Locate the cell with the specified text and output its [x, y] center coordinate. 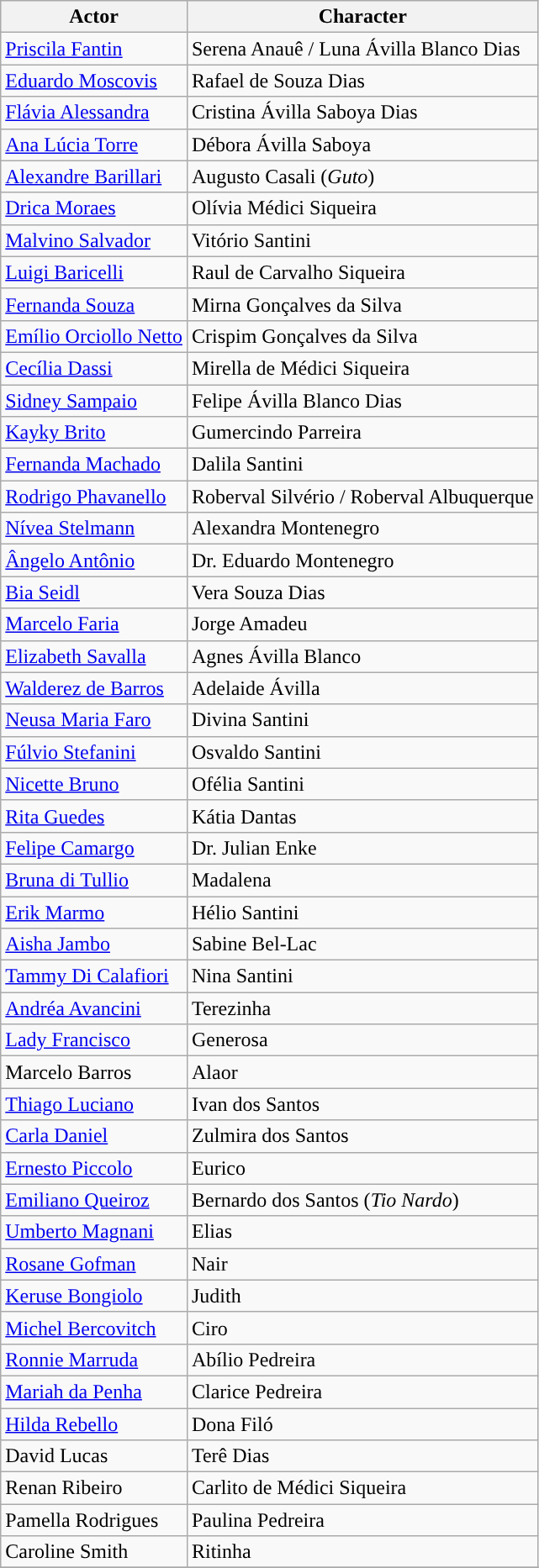
Ronnie Marruda [94, 1360]
Alexandre Barillari [94, 176]
Neusa Maria Faro [94, 720]
Vera Souza Dias [362, 592]
Pamella Rodrigues [94, 1520]
Eurico [362, 1168]
Thiago Luciano [94, 1104]
Nina Santini [362, 976]
Madalena [362, 880]
Gumercindo Parreira [362, 433]
Marcelo Faria [94, 624]
Hilda Rebello [94, 1424]
Sidney Sampaio [94, 401]
Elizabeth Savalla [94, 656]
Jorge Amadeu [362, 624]
Aisha Jambo [94, 944]
Adelaide Ávilla [362, 688]
Emiliano Queiroz [94, 1200]
Kátia Dantas [362, 816]
Felipe Ávilla Blanco Dias [362, 401]
Ângelo Antônio [94, 560]
Clarice Pedreira [362, 1392]
Character [362, 17]
Tammy Di Calafiori [94, 976]
Renan Ribeiro [94, 1488]
Eduardo Moscovis [94, 81]
Fernanda Souza [94, 304]
Crispim Gonçalves da Silva [362, 336]
Rafael de Souza Dias [362, 81]
Umberto Magnani [94, 1232]
Rodrigo Phavanello [94, 497]
Zulmira dos Santos [362, 1136]
Judith [362, 1296]
Cecília Dassi [94, 368]
Bruna di Tullio [94, 880]
Roberval Silvério / Roberval Albuquerque [362, 497]
Generosa [362, 1040]
Augusto Casali (Guto) [362, 176]
Vitório Santini [362, 240]
Hélio Santini [362, 912]
Nair [362, 1264]
Carla Daniel [94, 1136]
Ofélia Santini [362, 784]
Terezinha [362, 1008]
Priscila Fantin [94, 49]
Ciro [362, 1328]
Rita Guedes [94, 816]
Lady Francisco [94, 1040]
Carlito de Médici Siqueira [362, 1488]
Andréa Avancini [94, 1008]
Osvaldo Santini [362, 752]
Erik Marmo [94, 912]
Débora Ávilla Saboya [362, 145]
Mariah da Penha [94, 1392]
Dalila Santini [362, 465]
Ana Lúcia Torre [94, 145]
Nicette Bruno [94, 784]
Rosane Gofman [94, 1264]
Flávia Alessandra [94, 113]
Alaor [362, 1072]
Ivan dos Santos [362, 1104]
Mirna Gonçalves da Silva [362, 304]
Ernesto Piccolo [94, 1168]
Nívea Stelmann [94, 529]
Dr. Eduardo Montenegro [362, 560]
Walderez de Barros [94, 688]
Cristina Ávilla Saboya Dias [362, 113]
Marcelo Barros [94, 1072]
Bia Seidl [94, 592]
Alexandra Montenegro [362, 529]
Raul de Carvalho Siqueira [362, 272]
Bernardo dos Santos (Tio Nardo) [362, 1200]
David Lucas [94, 1456]
Caroline Smith [94, 1552]
Olívia Médici Siqueira [362, 208]
Mirella de Médici Siqueira [362, 368]
Actor [94, 17]
Emílio Orciollo Netto [94, 336]
Divina Santini [362, 720]
Sabine Bel-Lac [362, 944]
Keruse Bongiolo [94, 1296]
Dr. Julian Enke [362, 848]
Fúlvio Stefanini [94, 752]
Serena Anauê / Luna Ávilla Blanco Dias [362, 49]
Abílio Pedreira [362, 1360]
Malvino Salvador [94, 240]
Paulina Pedreira [362, 1520]
Elias [362, 1232]
Ritinha [362, 1552]
Felipe Camargo [94, 848]
Terê Dias [362, 1456]
Agnes Ávilla Blanco [362, 656]
Fernanda Machado [94, 465]
Drica Moraes [94, 208]
Michel Bercovitch [94, 1328]
Dona Filó [362, 1424]
Kayky Brito [94, 433]
Luigi Baricelli [94, 272]
